Output the (x, y) coordinate of the center of the cell containing the given text.  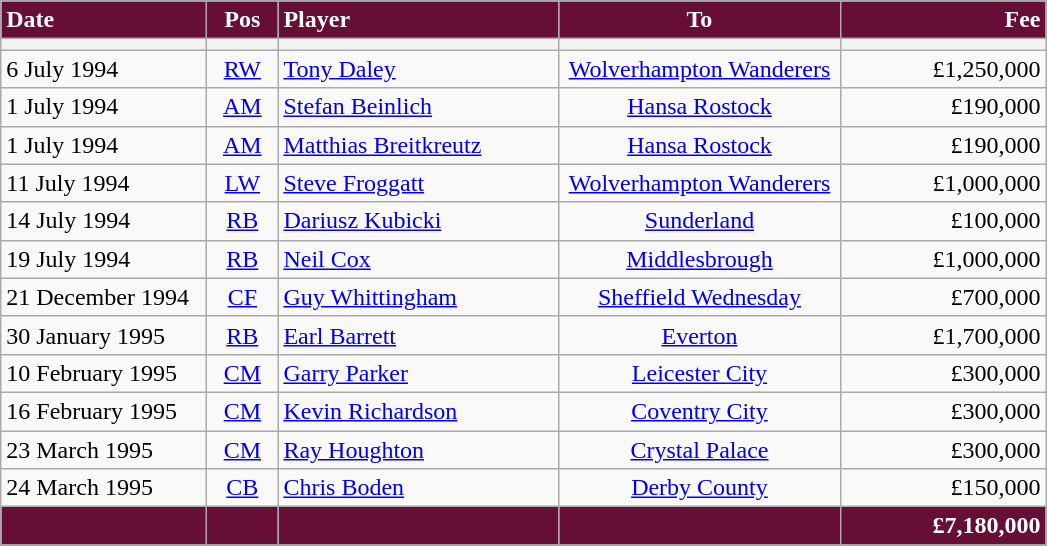
10 February 1995 (104, 373)
Derby County (700, 488)
Matthias Breitkreutz (418, 145)
Neil Cox (418, 259)
Steve Froggatt (418, 183)
£1,700,000 (943, 335)
CF (242, 297)
RW (242, 69)
19 July 1994 (104, 259)
Fee (943, 20)
£100,000 (943, 221)
Guy Whittingham (418, 297)
Player (418, 20)
Leicester City (700, 373)
£150,000 (943, 488)
Sheffield Wednesday (700, 297)
Chris Boden (418, 488)
Coventry City (700, 411)
Crystal Palace (700, 449)
16 February 1995 (104, 411)
Date (104, 20)
23 March 1995 (104, 449)
To (700, 20)
£7,180,000 (943, 526)
11 July 1994 (104, 183)
CB (242, 488)
Sunderland (700, 221)
LW (242, 183)
Pos (242, 20)
Dariusz Kubicki (418, 221)
Garry Parker (418, 373)
Middlesbrough (700, 259)
Everton (700, 335)
Tony Daley (418, 69)
Ray Houghton (418, 449)
14 July 1994 (104, 221)
6 July 1994 (104, 69)
£1,250,000 (943, 69)
24 March 1995 (104, 488)
Stefan Beinlich (418, 107)
Earl Barrett (418, 335)
£700,000 (943, 297)
30 January 1995 (104, 335)
21 December 1994 (104, 297)
Kevin Richardson (418, 411)
